Extract the (x, y) coordinate from the center of the cell holding the provided text.  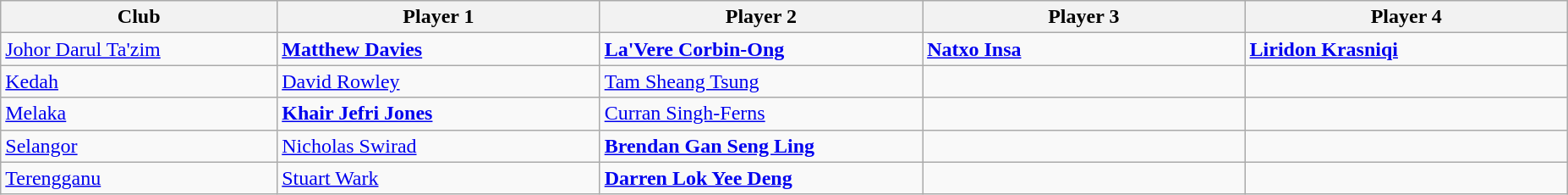
Player 1 (438, 17)
Khair Jefri Jones (438, 114)
Tam Sheang Tsung (761, 81)
Darren Lok Yee Deng (761, 178)
Nicholas Swirad (438, 146)
Kedah (139, 81)
Club (139, 17)
Stuart Wark (438, 178)
Natxo Insa (1084, 49)
La'Vere Corbin-Ong (761, 49)
Liridon Krasniqi (1406, 49)
Terengganu (139, 178)
Player 4 (1406, 17)
Melaka (139, 114)
Player 2 (761, 17)
David Rowley (438, 81)
Curran Singh-Ferns (761, 114)
Selangor (139, 146)
Matthew Davies (438, 49)
Brendan Gan Seng Ling (761, 146)
Player 3 (1084, 17)
Johor Darul Ta'zim (139, 49)
